Identify which cell holds the provided text, then report its (X, Y) central coordinate. 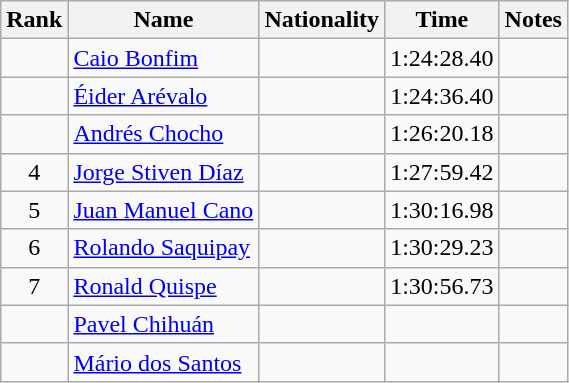
1:27:59.42 (442, 172)
Juan Manuel Cano (164, 210)
Nationality (322, 20)
Time (442, 20)
Rank (34, 20)
5 (34, 210)
Notes (533, 20)
1:30:56.73 (442, 286)
6 (34, 248)
Éider Arévalo (164, 96)
Mário dos Santos (164, 362)
1:30:29.23 (442, 248)
1:24:28.40 (442, 58)
7 (34, 286)
4 (34, 172)
Andrés Chocho (164, 134)
Pavel Chihuán (164, 324)
Jorge Stiven Díaz (164, 172)
Name (164, 20)
Caio Bonfim (164, 58)
1:26:20.18 (442, 134)
1:30:16.98 (442, 210)
Rolando Saquipay (164, 248)
Ronald Quispe (164, 286)
1:24:36.40 (442, 96)
